Determine the (X, Y) coordinate at the center of the cell enclosing the given text.  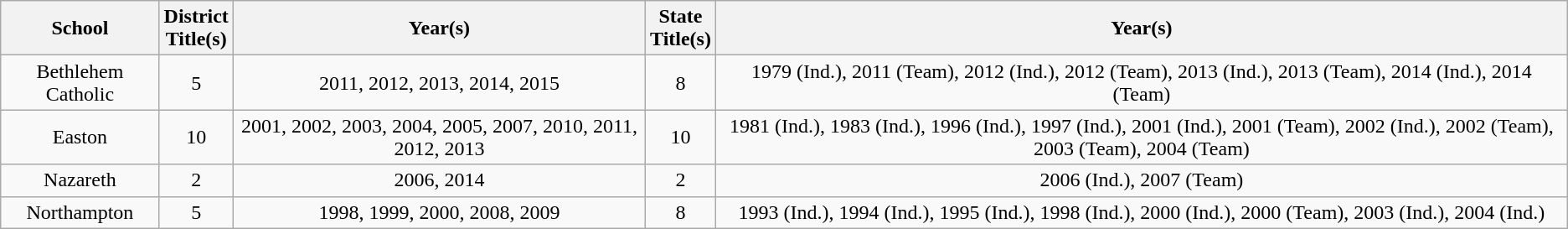
1993 (Ind.), 1994 (Ind.), 1995 (Ind.), 1998 (Ind.), 2000 (Ind.), 2000 (Team), 2003 (Ind.), 2004 (Ind.) (1141, 212)
2006 (Ind.), 2007 (Team) (1141, 180)
Northampton (80, 212)
DistrictTitle(s) (196, 29)
School (80, 29)
Easton (80, 138)
1979 (Ind.), 2011 (Team), 2012 (Ind.), 2012 (Team), 2013 (Ind.), 2013 (Team), 2014 (Ind.), 2014 (Team) (1141, 82)
2011, 2012, 2013, 2014, 2015 (439, 82)
2001, 2002, 2003, 2004, 2005, 2007, 2010, 2011, 2012, 2013 (439, 138)
StateTitle(s) (681, 29)
Bethlehem Catholic (80, 82)
2006, 2014 (439, 180)
1981 (Ind.), 1983 (Ind.), 1996 (Ind.), 1997 (Ind.), 2001 (Ind.), 2001 (Team), 2002 (Ind.), 2002 (Team), 2003 (Team), 2004 (Team) (1141, 138)
1998, 1999, 2000, 2008, 2009 (439, 212)
Nazareth (80, 180)
